Identify which cell holds the provided text, then report its (X, Y) central coordinate. 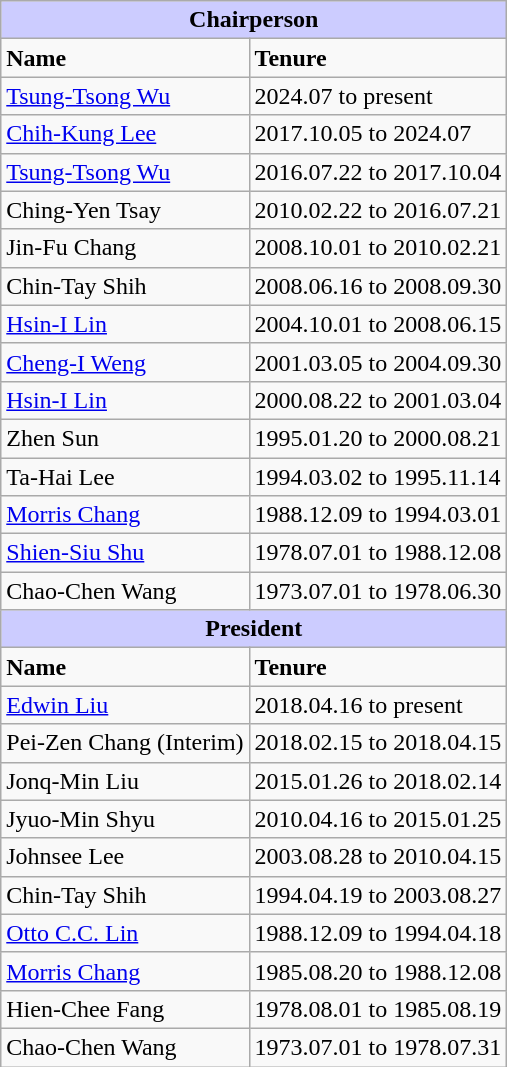
2018.04.16 to present (378, 705)
Jin-Fu Chang (125, 248)
2001.03.05 to 2004.09.30 (378, 362)
2018.02.15 to 2018.04.15 (378, 743)
2010.02.22 to 2016.07.21 (378, 210)
1978.07.01 to 1988.12.08 (378, 553)
Pei-Zen Chang (Interim) (125, 743)
1988.12.09 to 1994.04.18 (378, 933)
1994.03.02 to 1995.11.14 (378, 477)
Jyuo-Min Shyu (125, 819)
2008.10.01 to 2010.02.21 (378, 248)
Zhen Sun (125, 438)
2004.10.01 to 2008.06.15 (378, 324)
1978.08.01 to 1985.08.19 (378, 1009)
Jonq-Min Liu (125, 781)
2010.04.16 to 2015.01.25 (378, 819)
2000.08.22 to 2001.03.04 (378, 400)
President (254, 629)
Ta-Hai Lee (125, 477)
2003.08.28 to 2010.04.15 (378, 857)
1973.07.01 to 1978.06.30 (378, 591)
Johnsee Lee (125, 857)
Cheng-I Weng (125, 362)
2008.06.16 to 2008.09.30 (378, 286)
1994.04.19 to 2003.08.27 (378, 895)
Edwin Liu (125, 705)
Shien-Siu Shu (125, 553)
2017.10.05 to 2024.07 (378, 134)
Ching-Yen Tsay (125, 210)
Otto C.C. Lin (125, 933)
1988.12.09 to 1994.03.01 (378, 515)
1973.07.01 to 1978.07.31 (378, 1047)
2016.07.22 to 2017.10.04 (378, 172)
2015.01.26 to 2018.02.14 (378, 781)
1995.01.20 to 2000.08.21 (378, 438)
2024.07 to present (378, 96)
1985.08.20 to 1988.12.08 (378, 971)
Hien-Chee Fang (125, 1009)
Chih-Kung Lee (125, 134)
Chairperson (254, 20)
